Output the [X, Y] coordinate of the center of the cell containing the given text.  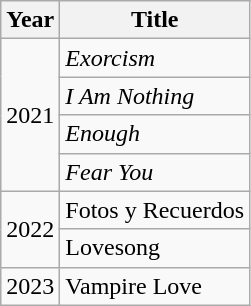
Lovesong [155, 248]
Enough [155, 134]
Vampire Love [155, 286]
Fear You [155, 172]
2021 [30, 115]
I Am Nothing [155, 96]
Fotos y Recuerdos [155, 210]
Year [30, 20]
2023 [30, 286]
Title [155, 20]
Exorcism [155, 58]
2022 [30, 229]
